Locate the cell with the specified text and output its (X, Y) center coordinate. 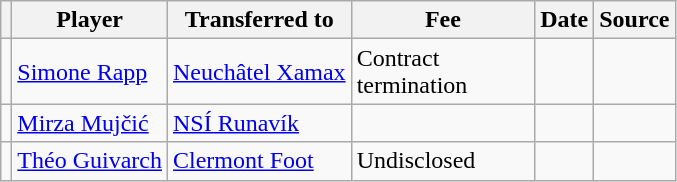
NSÍ Runavík (259, 123)
Transferred to (259, 20)
Undisclosed (443, 161)
Fee (443, 20)
Clermont Foot (259, 161)
Neuchâtel Xamax (259, 72)
Mirza Mujčić (90, 123)
Date (564, 20)
Contract termination (443, 72)
Théo Guivarch (90, 161)
Simone Rapp (90, 72)
Source (634, 20)
Player (90, 20)
